Scan for the cell matching the given text and deliver its (x, y) coordinate at center. 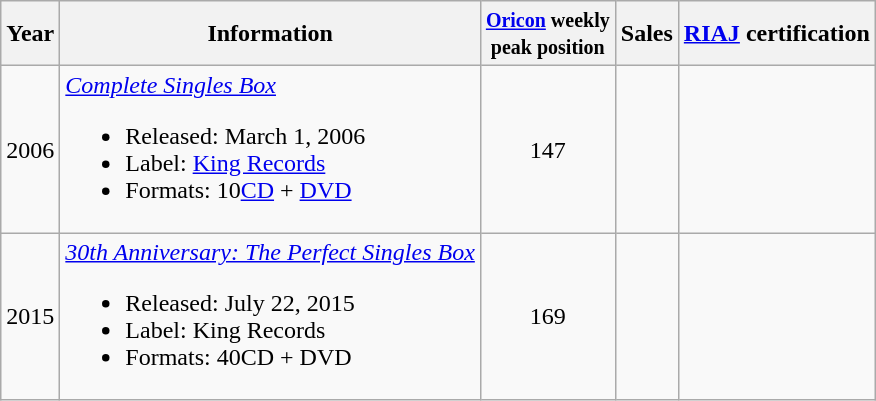
147 (548, 150)
Year (30, 34)
Oricon weeklypeak position (548, 34)
2006 (30, 150)
Information (270, 34)
2015 (30, 316)
RIAJ certification (776, 34)
30th Anniversary: The Perfect Singles BoxReleased: July 22, 2015Label: King RecordsFormats: 40CD + DVD (270, 316)
169 (548, 316)
Complete Singles BoxReleased: March 1, 2006Label: King RecordsFormats: 10CD + DVD (270, 150)
Sales (646, 34)
